Output the [X, Y] coordinate of the center of the cell containing the given text.  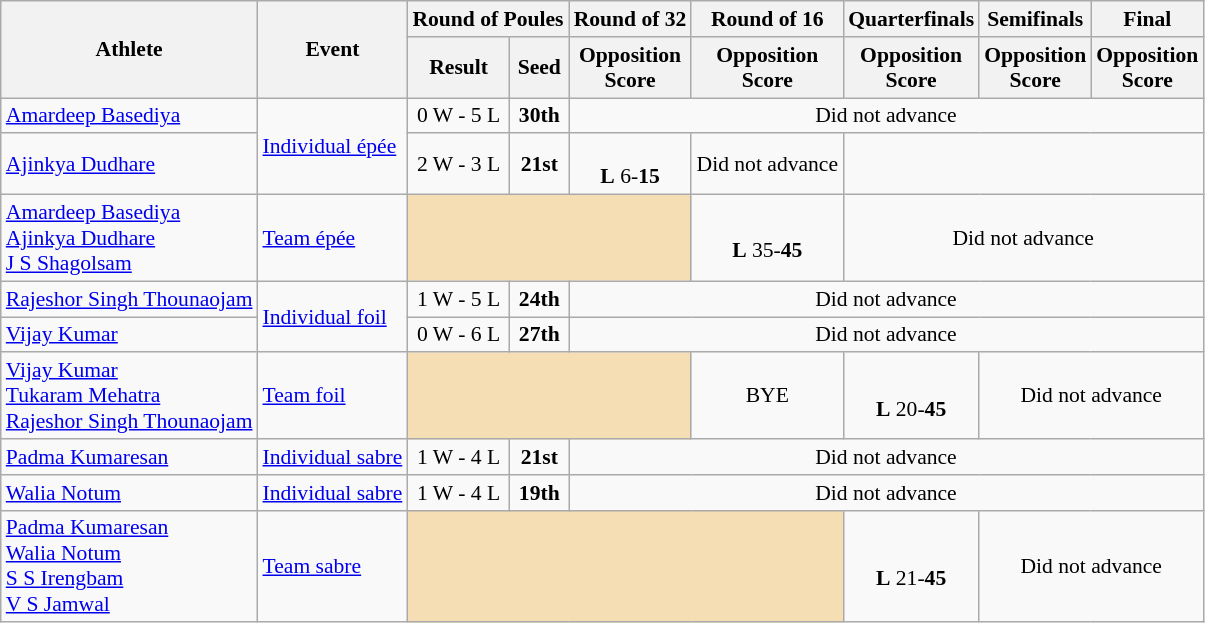
L 6-15 [630, 164]
Round of 32 [630, 19]
Final [1147, 19]
Individual foil [333, 316]
Walia Notum [130, 493]
19th [540, 493]
Ajinkya Dudhare [130, 164]
BYE [767, 396]
Rajeshor Singh Thounaojam [130, 299]
Amardeep Basediya [130, 116]
Team épée [333, 238]
Semifinals [1035, 19]
L 20-45 [911, 396]
Vijay Kumar [130, 335]
2 W - 3 L [458, 164]
Quarterfinals [911, 19]
Padma KumaresanWalia NotumS S IrengbamV S Jamwal [130, 566]
L 21-45 [911, 566]
0 W - 6 L [458, 335]
Round of 16 [767, 19]
Athlete [130, 50]
Team sabre [333, 566]
Individual épée [333, 146]
Amardeep BasediyaAjinkya DudhareJ S Shagolsam [130, 238]
Round of Poules [488, 19]
0 W - 5 L [458, 116]
24th [540, 299]
27th [540, 335]
Event [333, 50]
L 35-45 [767, 238]
Seed [540, 68]
Result [458, 68]
30th [540, 116]
1 W - 5 L [458, 299]
Team foil [333, 396]
Padma Kumaresan [130, 457]
Vijay KumarTukaram MehatraRajeshor Singh Thounaojam [130, 396]
